Pinpoint the cell where the given text exists, returning its [x, y] midpoint coordinate. 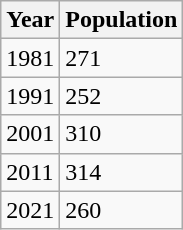
310 [122, 134]
Population [122, 20]
1981 [30, 58]
252 [122, 96]
2001 [30, 134]
Year [30, 20]
260 [122, 210]
2021 [30, 210]
314 [122, 172]
1991 [30, 96]
271 [122, 58]
2011 [30, 172]
